Pinpoint the cell where the given text exists, returning its (x, y) midpoint coordinate. 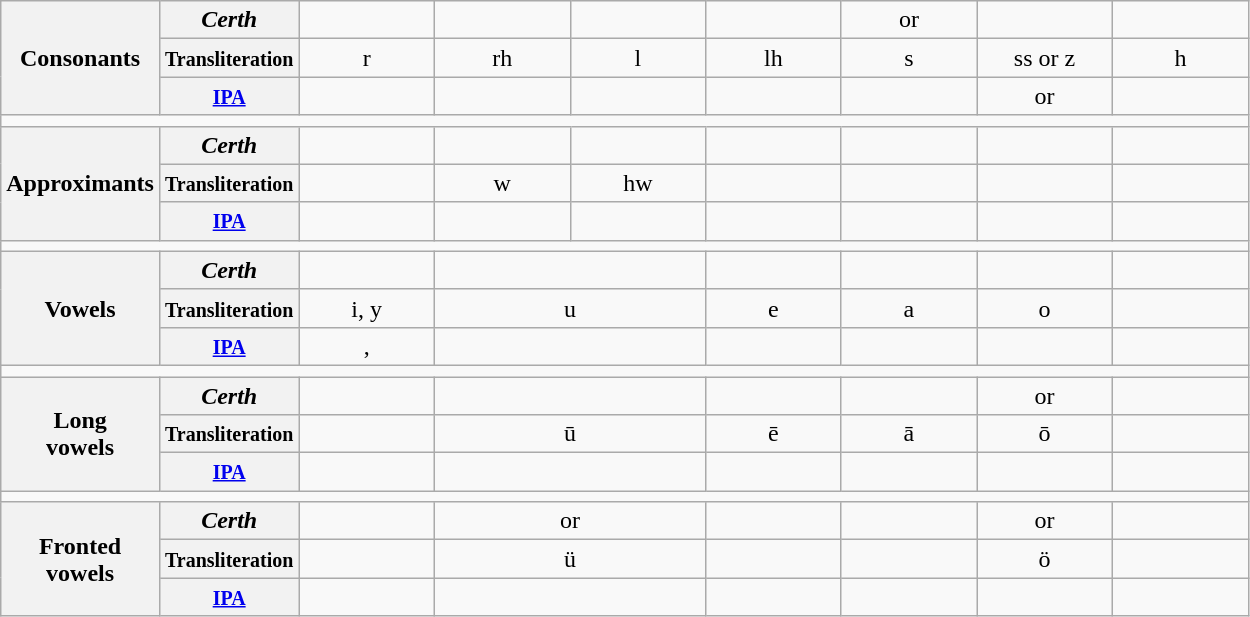
Frontedvowels (80, 559)
u (570, 308)
ē (774, 434)
ss or z (1045, 58)
Longvowels (80, 433)
a (909, 308)
w (502, 183)
Vowels (80, 308)
Consonants (80, 58)
o (1045, 308)
lh (774, 58)
i, y (367, 308)
ü (570, 559)
s (909, 58)
h (1180, 58)
rh (502, 58)
ö (1045, 559)
hw (638, 183)
ō (1045, 434)
e (774, 308)
Approximants (80, 183)
r (367, 58)
, (367, 346)
l (638, 58)
ā (909, 434)
ū (570, 434)
